Search for the cell housing the specified text and yield its [x, y] center coordinate. 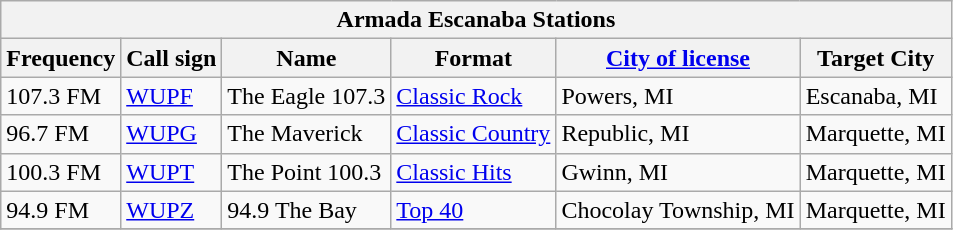
WUPZ [172, 210]
WUPG [172, 134]
94.9 The Bay [306, 210]
WUPT [172, 172]
The Maverick [306, 134]
Classic Country [474, 134]
Frequency [61, 58]
Classic Rock [474, 96]
Gwinn, MI [678, 172]
The Point 100.3 [306, 172]
WUPF [172, 96]
Escanaba, MI [876, 96]
100.3 FM [61, 172]
Chocolay Township, MI [678, 210]
The Eagle 107.3 [306, 96]
Classic Hits [474, 172]
Top 40 [474, 210]
Name [306, 58]
Format [474, 58]
107.3 FM [61, 96]
Republic, MI [678, 134]
Powers, MI [678, 96]
96.7 FM [61, 134]
Call sign [172, 58]
Target City [876, 58]
Armada Escanaba Stations [476, 20]
City of license [678, 58]
94.9 FM [61, 210]
